Scan for the cell matching the given text and deliver its [x, y] coordinate at center. 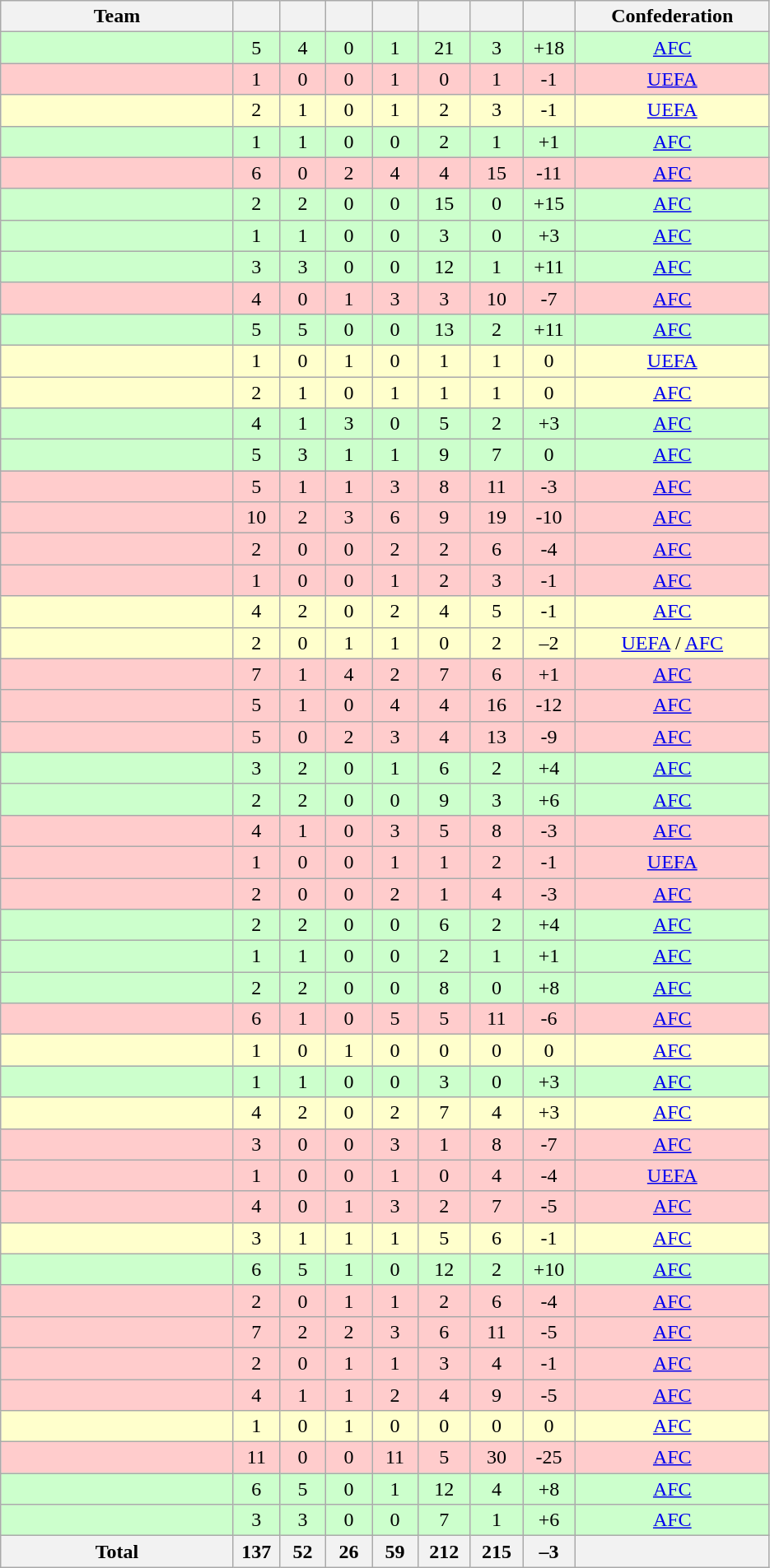
-25 [549, 1458]
-6 [549, 1019]
–2 [549, 643]
21 [445, 48]
215 [497, 1552]
137 [256, 1552]
+10 [549, 1269]
+18 [549, 48]
Team [117, 16]
Total [117, 1552]
UEFA / AFC [672, 643]
30 [497, 1458]
-12 [549, 705]
-10 [549, 518]
–3 [549, 1552]
+15 [549, 204]
59 [395, 1552]
52 [302, 1552]
16 [497, 705]
26 [348, 1552]
-11 [549, 173]
19 [497, 518]
212 [445, 1552]
Confederation [672, 16]
-9 [549, 737]
